Locate the cell with the specified text and output its (x, y) center coordinate. 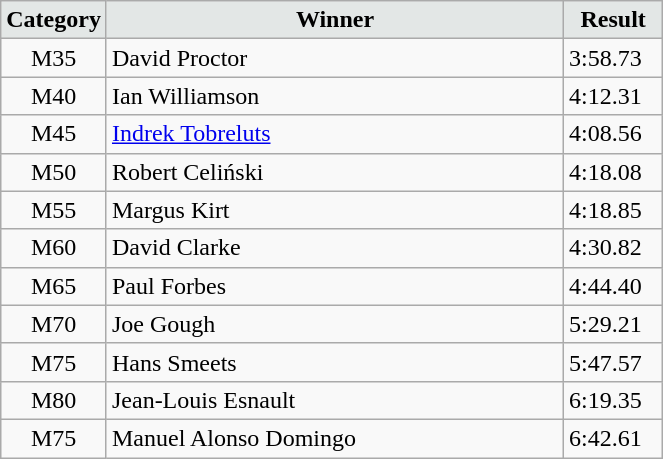
M35 (54, 58)
4:18.85 (614, 210)
5:47.57 (614, 362)
M45 (54, 134)
Winner (334, 20)
Robert Celiński (334, 172)
M70 (54, 324)
Category (54, 20)
M40 (54, 96)
Ian Williamson (334, 96)
Manuel Alonso Domingo (334, 438)
M55 (54, 210)
Joe Gough (334, 324)
4:44.40 (614, 286)
M60 (54, 248)
4:30.82 (614, 248)
4:08.56 (614, 134)
Indrek Tobreluts (334, 134)
Margus Kirt (334, 210)
Jean-Louis Esnault (334, 400)
5:29.21 (614, 324)
M50 (54, 172)
Hans Smeets (334, 362)
M80 (54, 400)
M65 (54, 286)
4:12.31 (614, 96)
Paul Forbes (334, 286)
Result (614, 20)
David Clarke (334, 248)
David Proctor (334, 58)
6:42.61 (614, 438)
6:19.35 (614, 400)
4:18.08 (614, 172)
3:58.73 (614, 58)
